Detect which cell encompasses the target text, then output its (x, y) center coordinate. 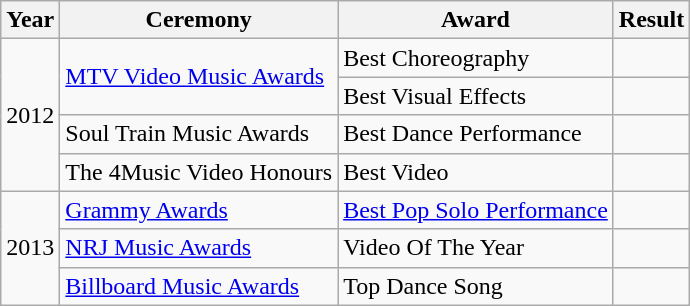
The 4Music Video Honours (199, 172)
NRJ Music Awards (199, 248)
2012 (30, 115)
Award (476, 20)
Billboard Music Awards (199, 286)
MTV Video Music Awards (199, 77)
Best Video (476, 172)
Best Visual Effects (476, 96)
Year (30, 20)
Best Choreography (476, 58)
Result (651, 20)
Soul Train Music Awards (199, 134)
Grammy Awards (199, 210)
2013 (30, 248)
Video Of The Year (476, 248)
Top Dance Song (476, 286)
Ceremony (199, 20)
Best Pop Solo Performance (476, 210)
Best Dance Performance (476, 134)
